Output the (x, y) coordinate of the center of the cell containing the given text.  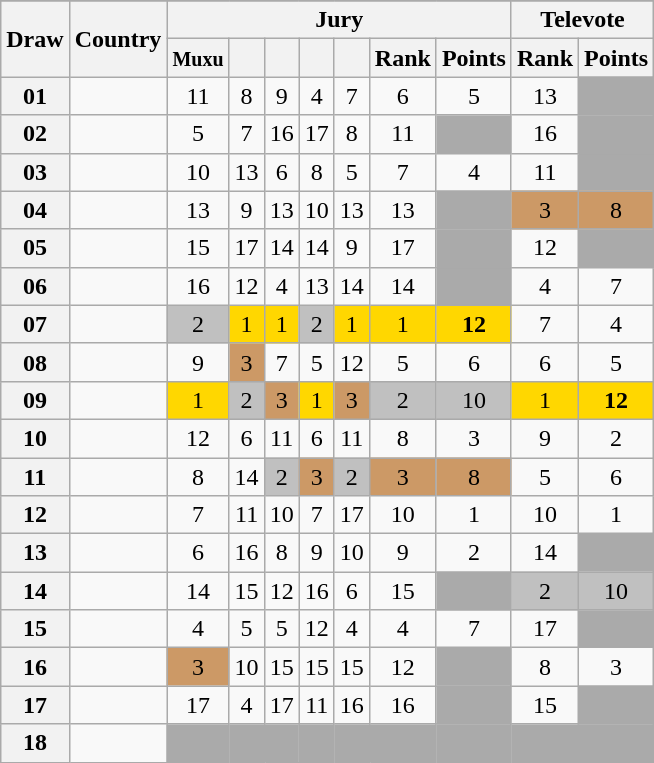
18 (35, 743)
Country (118, 39)
09 (35, 400)
06 (35, 286)
Muxu (198, 58)
02 (35, 134)
Televote (582, 20)
07 (35, 324)
04 (35, 210)
08 (35, 362)
Draw (35, 39)
Jury (340, 20)
03 (35, 172)
01 (35, 96)
05 (35, 248)
